For the text-containing cell, return its midpoint in (X, Y) coordinate format. 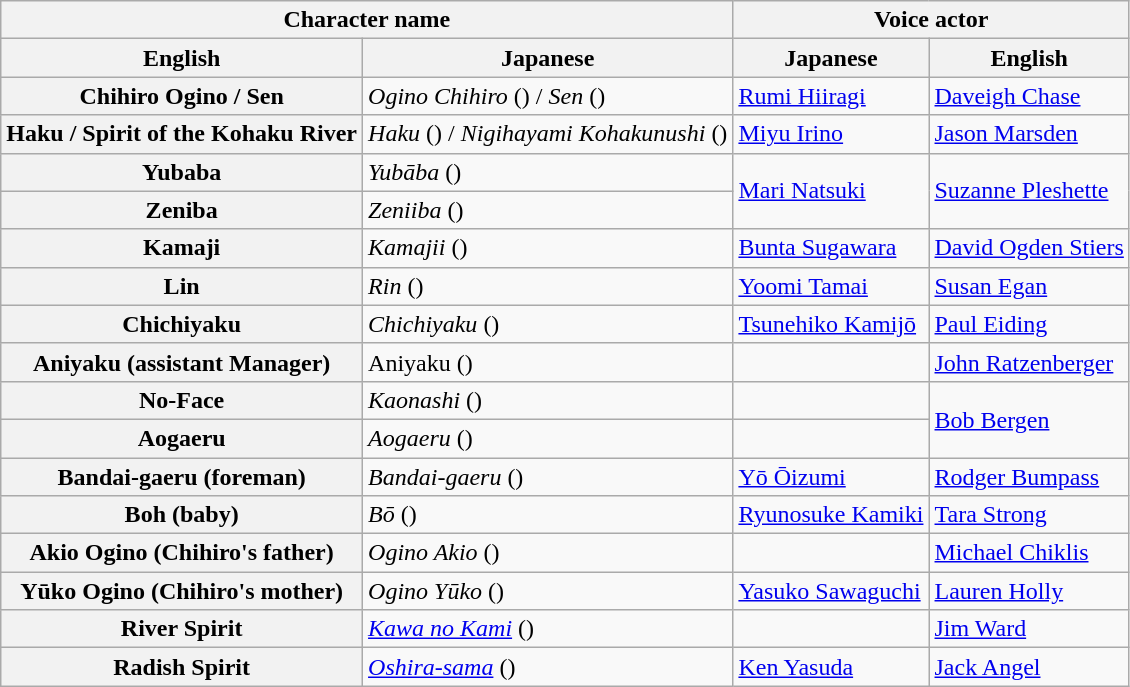
Lin (182, 286)
Bob Bergen (1029, 419)
Susan Egan (1029, 286)
Aniyaku () (548, 362)
No-Face (182, 400)
Chihiro Ogino / Sen (182, 96)
Rin () (548, 286)
Mari Natsuki (831, 191)
Kawa no Kami () (548, 629)
Aogaeru (182, 438)
Rodger Bumpass (1029, 477)
Yō Ōizumi (831, 477)
Bandai-gaeru () (548, 477)
Kamaji (182, 248)
David Ogden Stiers (1029, 248)
Lauren Holly (1029, 591)
Chichiyaku (182, 324)
Ken Yasuda (831, 667)
Bunta Sugawara (831, 248)
Jack Angel (1029, 667)
Kamajii () (548, 248)
Tara Strong (1029, 515)
Haku () / Nigihayami Kohakunushi () (548, 134)
Jim Ward (1029, 629)
Aniyaku (assistant Manager) (182, 362)
Yubaba (182, 172)
Ogino Akio () (548, 553)
Yasuko Sawaguchi (831, 591)
Akio Ogino (Chihiro's father) (182, 553)
Zeniba (182, 210)
Boh (baby) (182, 515)
Jason Marsden (1029, 134)
Oshira-sama () (548, 667)
Rumi Hiiragi (831, 96)
Tsunehiko Kamijō (831, 324)
Bandai-gaeru (foreman) (182, 477)
Haku / Spirit of the Kohaku River (182, 134)
Suzanne Pleshette (1029, 191)
Paul Eiding (1029, 324)
Michael Chiklis (1029, 553)
Chichiyaku () (548, 324)
Kaonashi () (548, 400)
Ryunosuke Kamiki (831, 515)
Yoomi Tamai (831, 286)
Zeniiba () (548, 210)
Bō () (548, 515)
Character name (367, 20)
Voice actor (931, 20)
Yūko Ogino (Chihiro's mother) (182, 591)
Yubāba () (548, 172)
Aogaeru () (548, 438)
John Ratzenberger (1029, 362)
Radish Spirit (182, 667)
Ogino Chihiro () / Sen () (548, 96)
Daveigh Chase (1029, 96)
Ogino Yūko () (548, 591)
River Spirit (182, 629)
Miyu Irino (831, 134)
